Detect which cell encompasses the target text, then output its (X, Y) center coordinate. 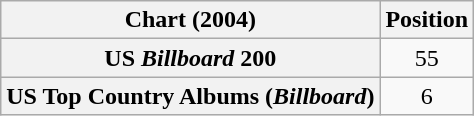
US Billboard 200 (190, 58)
Chart (2004) (190, 20)
Position (427, 20)
55 (427, 58)
US Top Country Albums (Billboard) (190, 96)
6 (427, 96)
